Return the [X, Y] coordinate for the center point of the cell that contains the specified text.  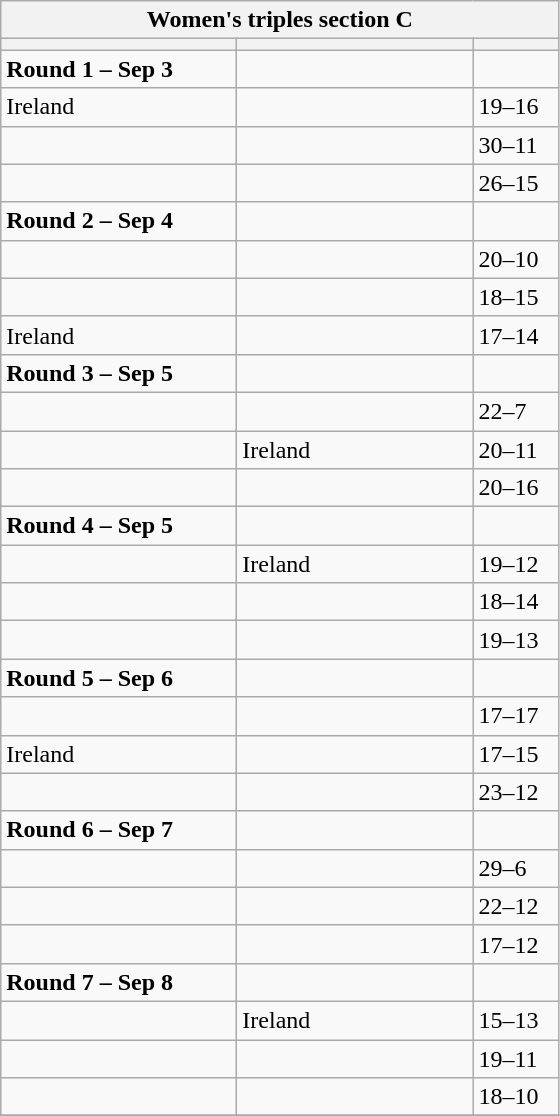
Round 5 – Sep 6 [119, 678]
Round 2 – Sep 4 [119, 221]
17–15 [516, 754]
19–12 [516, 564]
19–11 [516, 1059]
17–17 [516, 716]
Round 6 – Sep 7 [119, 830]
30–11 [516, 145]
15–13 [516, 1020]
23–12 [516, 792]
20–16 [516, 488]
Women's triples section C [280, 20]
18–15 [516, 297]
Round 3 – Sep 5 [119, 373]
18–10 [516, 1097]
19–13 [516, 640]
26–15 [516, 183]
29–6 [516, 868]
22–12 [516, 906]
22–7 [516, 411]
20–11 [516, 449]
18–14 [516, 602]
Round 7 – Sep 8 [119, 982]
Round 1 – Sep 3 [119, 69]
19–16 [516, 107]
Round 4 – Sep 5 [119, 526]
17–14 [516, 335]
17–12 [516, 944]
20–10 [516, 259]
